For the text-containing cell, return its midpoint in (X, Y) coordinate format. 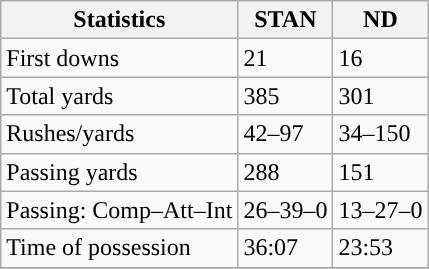
34–150 (380, 134)
STAN (286, 20)
23:53 (380, 248)
Passing: Comp–Att–Int (120, 210)
26–39–0 (286, 210)
13–27–0 (380, 210)
21 (286, 58)
385 (286, 96)
288 (286, 172)
Rushes/yards (120, 134)
Passing yards (120, 172)
42–97 (286, 134)
First downs (120, 58)
Time of possession (120, 248)
36:07 (286, 248)
Total yards (120, 96)
151 (380, 172)
ND (380, 20)
Statistics (120, 20)
301 (380, 96)
16 (380, 58)
